Locate the cell with the specified text and output its (X, Y) center coordinate. 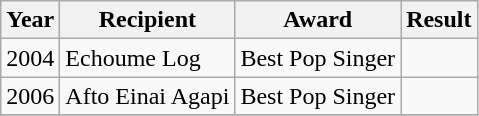
Recipient (148, 20)
Award (318, 20)
Result (439, 20)
Echoume Log (148, 58)
Year (30, 20)
2006 (30, 96)
Afto Einai Agapi (148, 96)
2004 (30, 58)
